For the text-containing cell, return its midpoint in (x, y) coordinate format. 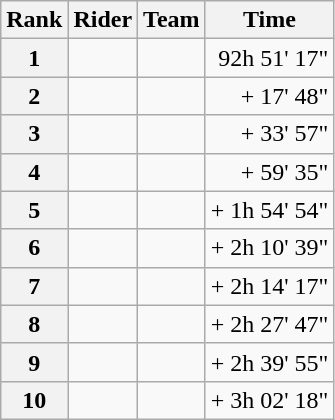
+ 1h 54' 54" (270, 210)
+ 33' 57" (270, 134)
9 (34, 362)
+ 2h 39' 55" (270, 362)
+ 2h 14' 17" (270, 286)
+ 2h 27' 47" (270, 324)
7 (34, 286)
8 (34, 324)
Time (270, 20)
+ 2h 10' 39" (270, 248)
1 (34, 58)
+ 59' 35" (270, 172)
Rank (34, 20)
4 (34, 172)
10 (34, 400)
92h 51' 17" (270, 58)
Rider (103, 20)
3 (34, 134)
5 (34, 210)
2 (34, 96)
+ 17' 48" (270, 96)
Team (172, 20)
6 (34, 248)
+ 3h 02' 18" (270, 400)
